Find where the given text appears and provide that cell's center as (X, Y) coordinate. 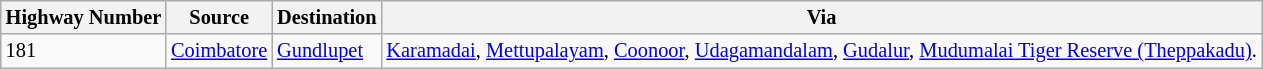
Highway Number (84, 17)
Coimbatore (219, 51)
Destination (326, 17)
Via (821, 17)
Source (219, 17)
181 (84, 51)
Gundlupet (326, 51)
Karamadai, Mettupalayam, Coonoor, Udagamandalam, Gudalur, Mudumalai Tiger Reserve (Theppakadu). (821, 51)
